Provide the (X, Y) coordinate of the cell's center where the given text is located.  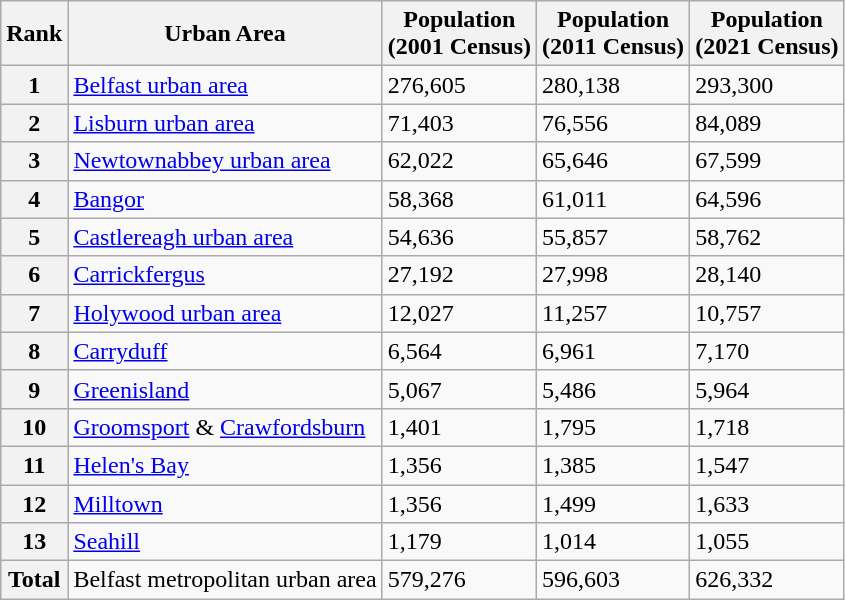
Bangor (225, 199)
1,718 (767, 427)
6,961 (614, 351)
596,603 (614, 580)
64,596 (767, 199)
58,762 (767, 237)
13 (34, 542)
58,368 (459, 199)
10 (34, 427)
Helen's Bay (225, 465)
Newtownabbey urban area (225, 161)
1,385 (614, 465)
76,556 (614, 123)
62,022 (459, 161)
6 (34, 275)
11,257 (614, 313)
Total (34, 580)
Population(2011 Census) (614, 34)
Carrickfergus (225, 275)
55,857 (614, 237)
5,486 (614, 389)
626,332 (767, 580)
1,499 (614, 503)
Groomsport & Crawfordsburn (225, 427)
Rank (34, 34)
Carryduff (225, 351)
12 (34, 503)
Holywood urban area (225, 313)
54,636 (459, 237)
Urban Area (225, 34)
3 (34, 161)
Belfast urban area (225, 85)
1,055 (767, 542)
1,179 (459, 542)
84,089 (767, 123)
61,011 (614, 199)
579,276 (459, 580)
Population(2001 Census) (459, 34)
4 (34, 199)
6,564 (459, 351)
5 (34, 237)
7 (34, 313)
Seahill (225, 542)
9 (34, 389)
12,027 (459, 313)
1,014 (614, 542)
Belfast metropolitan urban area (225, 580)
71,403 (459, 123)
1,547 (767, 465)
293,300 (767, 85)
65,646 (614, 161)
5,067 (459, 389)
Lisburn urban area (225, 123)
67,599 (767, 161)
27,192 (459, 275)
Castlereagh urban area (225, 237)
1,401 (459, 427)
27,998 (614, 275)
2 (34, 123)
1,795 (614, 427)
5,964 (767, 389)
1 (34, 85)
Population(2021 Census) (767, 34)
276,605 (459, 85)
1,633 (767, 503)
Milltown (225, 503)
8 (34, 351)
280,138 (614, 85)
Greenisland (225, 389)
11 (34, 465)
28,140 (767, 275)
7,170 (767, 351)
10,757 (767, 313)
